Locate the cell with the specified text and output its [X, Y] center coordinate. 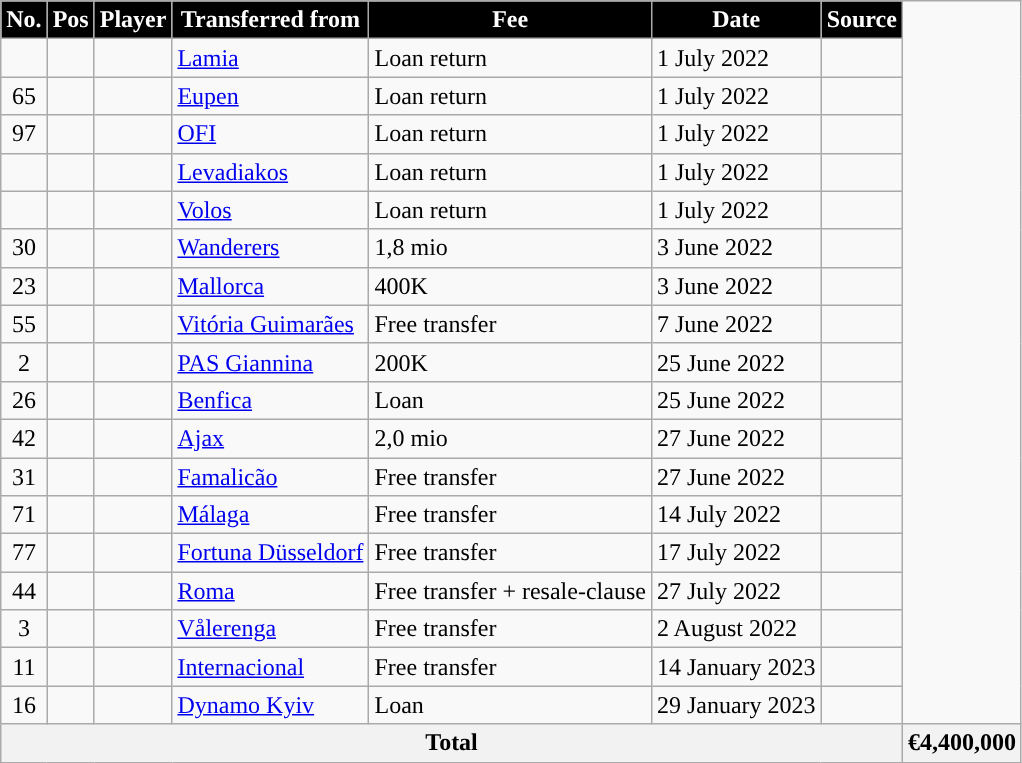
Wanderers [270, 248]
OFI [270, 134]
Vålerenga [270, 629]
27 July 2022 [736, 591]
Transferred from [270, 20]
Mallorca [270, 286]
97 [24, 134]
2 [24, 362]
Benfica [270, 400]
Roma [270, 591]
PAS Giannina [270, 362]
Dynamo Kyiv [270, 705]
44 [24, 591]
17 July 2022 [736, 553]
Free transfer + resale-clause [510, 591]
77 [24, 553]
Vitória Guimarães [270, 324]
€4,400,000 [962, 743]
42 [24, 438]
Levadiakos [270, 172]
Fee [510, 20]
2,0 mio [510, 438]
16 [24, 705]
Volos [270, 210]
26 [24, 400]
Player [133, 20]
Source [862, 20]
Date [736, 20]
Famalicão [270, 477]
2 August 2022 [736, 629]
30 [24, 248]
14 July 2022 [736, 515]
Lamia [270, 58]
Fortuna Düsseldorf [270, 553]
31 [24, 477]
Eupen [270, 96]
Total [452, 743]
Ajax [270, 438]
71 [24, 515]
No. [24, 20]
200K [510, 362]
1,8 mio [510, 248]
14 January 2023 [736, 667]
3 [24, 629]
29 January 2023 [736, 705]
Málaga [270, 515]
Pos [70, 20]
11 [24, 667]
7 June 2022 [736, 324]
Internacional [270, 667]
23 [24, 286]
55 [24, 324]
400K [510, 286]
65 [24, 96]
